Find where the given text appears and provide that cell's center as [X, Y] coordinate. 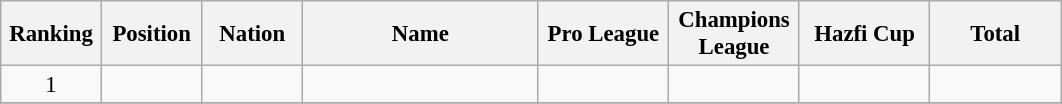
Position [152, 34]
1 [52, 85]
Champions League [734, 34]
Name [421, 34]
Ranking [52, 34]
Nation [252, 34]
Pro League [604, 34]
Total [996, 34]
Hazfi Cup [864, 34]
